Provide the [X, Y] coordinate of the cell's center where the given text is located.  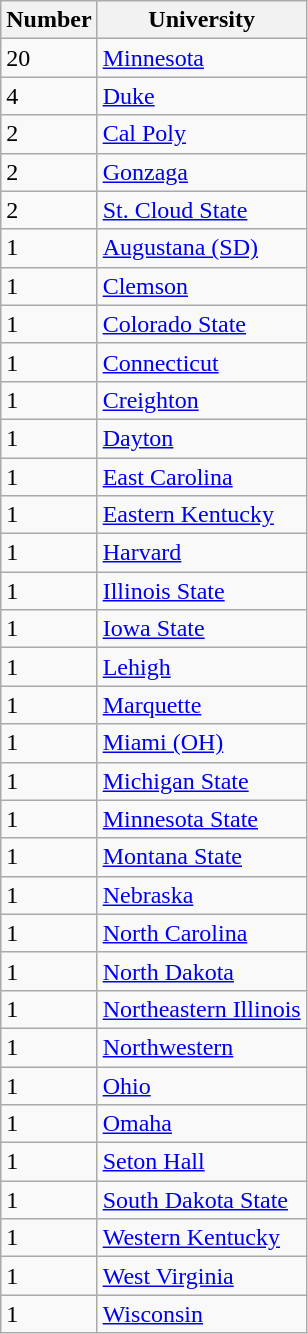
Western Kentucky [202, 1238]
Omaha [202, 1124]
Illinois State [202, 591]
Clemson [202, 286]
Creighton [202, 400]
Minnesota [202, 58]
Seton Hall [202, 1162]
Wisconsin [202, 1314]
Cal Poly [202, 134]
Harvard [202, 553]
Northwestern [202, 1047]
Miami (OH) [202, 743]
Duke [202, 96]
Montana State [202, 857]
Colorado State [202, 324]
Northeastern Illinois [202, 1009]
Augustana (SD) [202, 248]
Michigan State [202, 781]
Ohio [202, 1085]
Connecticut [202, 362]
Number [49, 20]
Iowa State [202, 629]
South Dakota State [202, 1200]
North Carolina [202, 933]
Gonzaga [202, 172]
St. Cloud State [202, 210]
20 [49, 58]
West Virginia [202, 1276]
Eastern Kentucky [202, 515]
Lehigh [202, 667]
4 [49, 96]
East Carolina [202, 477]
University [202, 20]
Dayton [202, 438]
North Dakota [202, 971]
Nebraska [202, 895]
Minnesota State [202, 819]
Marquette [202, 705]
